Locate the cell with the specified text and output its [X, Y] center coordinate. 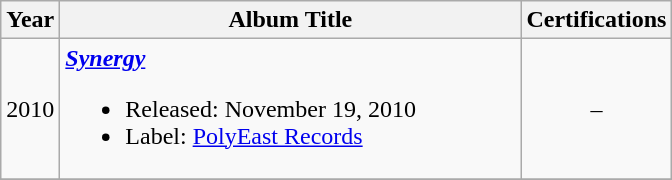
2010 [30, 109]
– [596, 109]
SynergyReleased: November 19, 2010Label: PolyEast Records [290, 109]
Certifications [596, 20]
Album Title [290, 20]
Year [30, 20]
